Detect which cell encompasses the target text, then output its (X, Y) center coordinate. 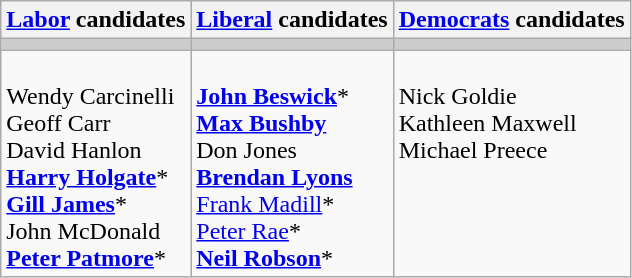
Nick Goldie Kathleen Maxwell Michael Preece (512, 164)
Wendy Carcinelli Geoff Carr David Hanlon Harry Holgate* Gill James* John McDonald Peter Patmore* (96, 164)
Liberal candidates (292, 20)
Democrats candidates (512, 20)
Labor candidates (96, 20)
John Beswick* Max Bushby Don Jones Brendan Lyons Frank Madill* Peter Rae* Neil Robson* (292, 164)
